Return (x, y) of the center of cell containing provided text 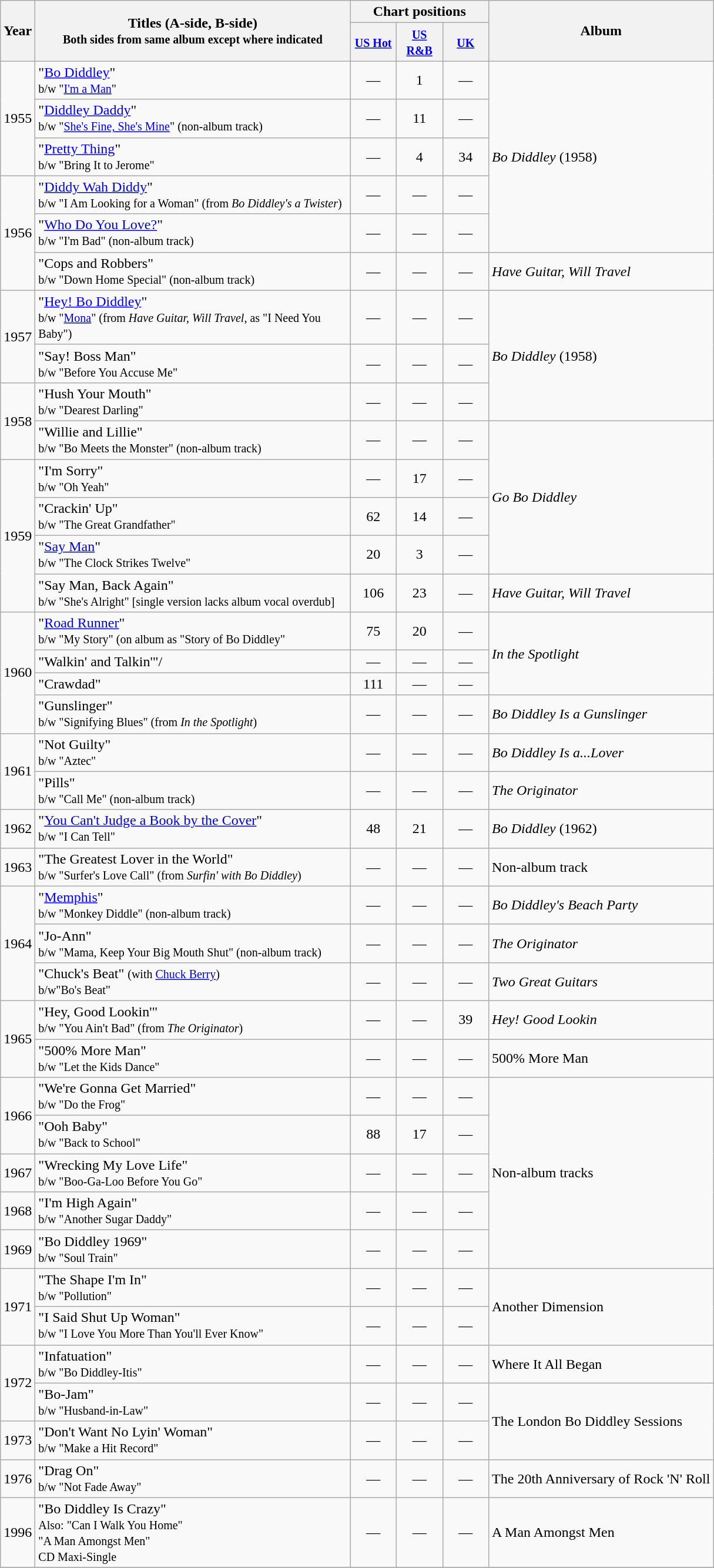
500% More Man (601, 1057)
"Diddley Daddy"b/w "She's Fine, She's Mine" (non-album track) (193, 119)
"Bo-Jam"b/w "Husband-in-Law" (193, 1402)
"Drag On"b/w "Not Fade Away" (193, 1478)
"Say Man"b/w "The Clock Strikes Twelve" (193, 555)
"Cops and Robbers"b/w "Down Home Special" (non-album track) (193, 271)
21 (420, 828)
1963 (18, 867)
4 (420, 156)
"Bo Diddley 1969"b/w "Soul Train" (193, 1249)
75 (374, 631)
34 (465, 156)
"Hey, Good Lookin'"b/w "You Ain't Bad" (from The Originator) (193, 1020)
UK (465, 42)
"Memphis"b/w "Monkey Diddle" (non-album track) (193, 905)
"I'm High Again"b/w "Another Sugar Daddy" (193, 1211)
Where It All Began (601, 1364)
"500% More Man"b/w "Let the Kids Dance" (193, 1057)
"Diddy Wah Diddy"b/w "I Am Looking for a Woman" (from Bo Diddley's a Twister) (193, 195)
1956 (18, 233)
Bo Diddley (1962) (601, 828)
Year (18, 31)
Go Bo Diddley (601, 497)
"Bo Diddley Is Crazy"Also: "Can I Walk You Home""A Man Amongst Men"CD Maxi-Single (193, 1532)
"Chuck's Beat" (with Chuck Berry)b/w"Bo's Beat" (193, 981)
"Who Do You Love?"b/w "I'm Bad" (non-album track) (193, 233)
1967 (18, 1173)
1964 (18, 944)
US Hot (374, 42)
"Not Guilty"b/w "Aztec" (193, 752)
88 (374, 1135)
62 (374, 517)
"Walkin' and Talkin'"/ (193, 662)
"Pretty Thing"b/w "Bring It to Jerome" (193, 156)
"Ooh Baby"b/w "Back to School" (193, 1135)
"You Can't Judge a Book by the Cover"b/w "I Can Tell" (193, 828)
"Infatuation" b/w "Bo Diddley-Itis" (193, 1364)
"I'm Sorry"b/w "Oh Yeah" (193, 478)
1962 (18, 828)
"We're Gonna Get Married"b/w "Do the Frog" (193, 1096)
"Wrecking My Love Life"b/w "Boo-Ga-Loo Before You Go" (193, 1173)
Hey! Good Lookin (601, 1020)
"The Greatest Lover in the World"b/w "Surfer's Love Call" (from Surfin' with Bo Diddley) (193, 867)
23 (420, 593)
US R&B (420, 42)
"Say! Boss Man"b/w "Before You Accuse Me" (193, 363)
1971 (18, 1307)
The London Bo Diddley Sessions (601, 1421)
The 20th Anniversary of Rock 'N' Roll (601, 1478)
111 (374, 684)
"Hush Your Mouth"b/w "Dearest Darling" (193, 402)
106 (374, 593)
Another Dimension (601, 1307)
Two Great Guitars (601, 981)
In the Spotlight (601, 653)
1959 (18, 536)
1960 (18, 673)
1996 (18, 1532)
Non-album track (601, 867)
"Crawdad" (193, 684)
39 (465, 1020)
Bo Diddley's Beach Party (601, 905)
1976 (18, 1478)
Titles (A-side, B-side)Both sides from same album except where indicated (193, 31)
Bo Diddley Is a...Lover (601, 752)
1973 (18, 1441)
"Don't Want No Lyin' Woman"b/w "Make a Hit Record" (193, 1441)
Album (601, 31)
"Bo Diddley"b/w "I'm a Man" (193, 80)
1965 (18, 1039)
Bo Diddley Is a Gunslinger (601, 714)
1958 (18, 421)
3 (420, 555)
A Man Amongst Men (601, 1532)
1957 (18, 336)
"Gunslinger"b/w "Signifying Blues" (from In the Spotlight) (193, 714)
1966 (18, 1116)
Non-album tracks (601, 1173)
11 (420, 119)
"Jo-Ann"b/w "Mama, Keep Your Big Mouth Shut" (non-album track) (193, 944)
"I Said Shut Up Woman"b/w "I Love You More Than You'll Ever Know" (193, 1325)
1955 (18, 119)
"Willie and Lillie"b/w "Bo Meets the Monster" (non-album track) (193, 439)
1968 (18, 1211)
1972 (18, 1383)
"Pills"b/w "Call Me" (non-album track) (193, 791)
1969 (18, 1249)
"Say Man, Back Again"b/w "She's Alright" [single version lacks album vocal overdub] (193, 593)
48 (374, 828)
1 (420, 80)
"The Shape I'm In"b/w "Pollution" (193, 1288)
Chart positions (420, 12)
"Road Runner"b/w "My Story" (on album as "Story of Bo Diddley" (193, 631)
"Crackin' Up"b/w "The Great Grandfather" (193, 517)
14 (420, 517)
1961 (18, 771)
"Hey! Bo Diddley"b/w "Mona" (from Have Guitar, Will Travel, as "I Need You Baby") (193, 317)
